Detect which cell encompasses the target text, then output its (X, Y) center coordinate. 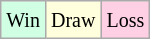
Loss (126, 20)
Win (24, 20)
Draw (72, 20)
